Capture the cell that displays the provided text and extract its [x, y] central coordinate. 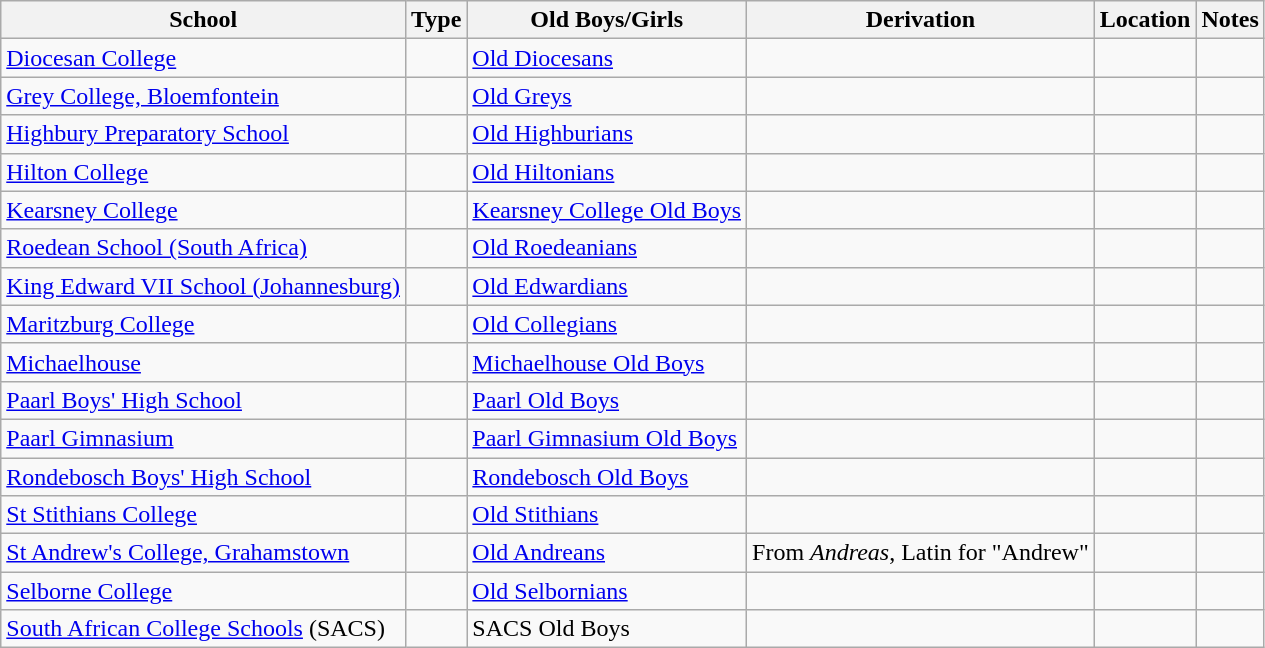
King Edward VII School (Johannesburg) [204, 286]
Diocesan College [204, 58]
Paarl Boys' High School [204, 400]
Kearsney College [204, 210]
Old Hiltonians [607, 172]
Paarl Old Boys [607, 400]
Old Boys/Girls [607, 20]
From Andreas, Latin for "Andrew" [921, 553]
Michaelhouse Old Boys [607, 362]
Old Collegians [607, 324]
Type [436, 20]
Rondebosch Old Boys [607, 477]
School [204, 20]
Old Greys [607, 96]
Hilton College [204, 172]
Maritzburg College [204, 324]
St Andrew's College, Grahamstown [204, 553]
SACS Old Boys [607, 629]
Paarl Gimnasium [204, 438]
Paarl Gimnasium Old Boys [607, 438]
Old Highburians [607, 134]
Old Roedeanians [607, 248]
Old Selbornians [607, 591]
Old Diocesans [607, 58]
Old Andreans [607, 553]
South African College Schools (SACS) [204, 629]
Old Stithians [607, 515]
Location [1145, 20]
Old Edwardians [607, 286]
Michaelhouse [204, 362]
Kearsney College Old Boys [607, 210]
Roedean School (South Africa) [204, 248]
Rondebosch Boys' High School [204, 477]
Grey College, Bloemfontein [204, 96]
Derivation [921, 20]
Highbury Preparatory School [204, 134]
Notes [1230, 20]
Selborne College [204, 591]
St Stithians College [204, 515]
